Scan for the cell matching the given text and deliver its (x, y) coordinate at center. 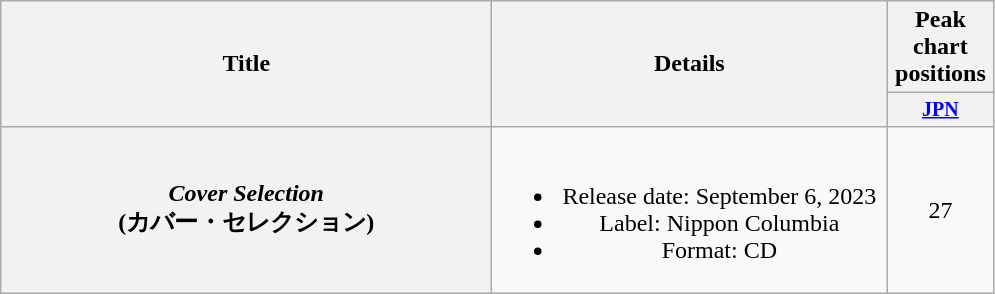
Release date: September 6, 2023Label: Nippon ColumbiaFormat: CD (690, 210)
Details (690, 64)
27 (940, 210)
Title (246, 64)
Peak chart positions (940, 47)
JPN (940, 110)
Cover Selection(カバー・セレクション) (246, 210)
